Detect which cell encompasses the target text, then output its [x, y] center coordinate. 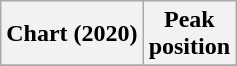
Chart (2020) [72, 34]
Peakposition [189, 34]
